Scan for the cell matching the given text and deliver its (X, Y) coordinate at center. 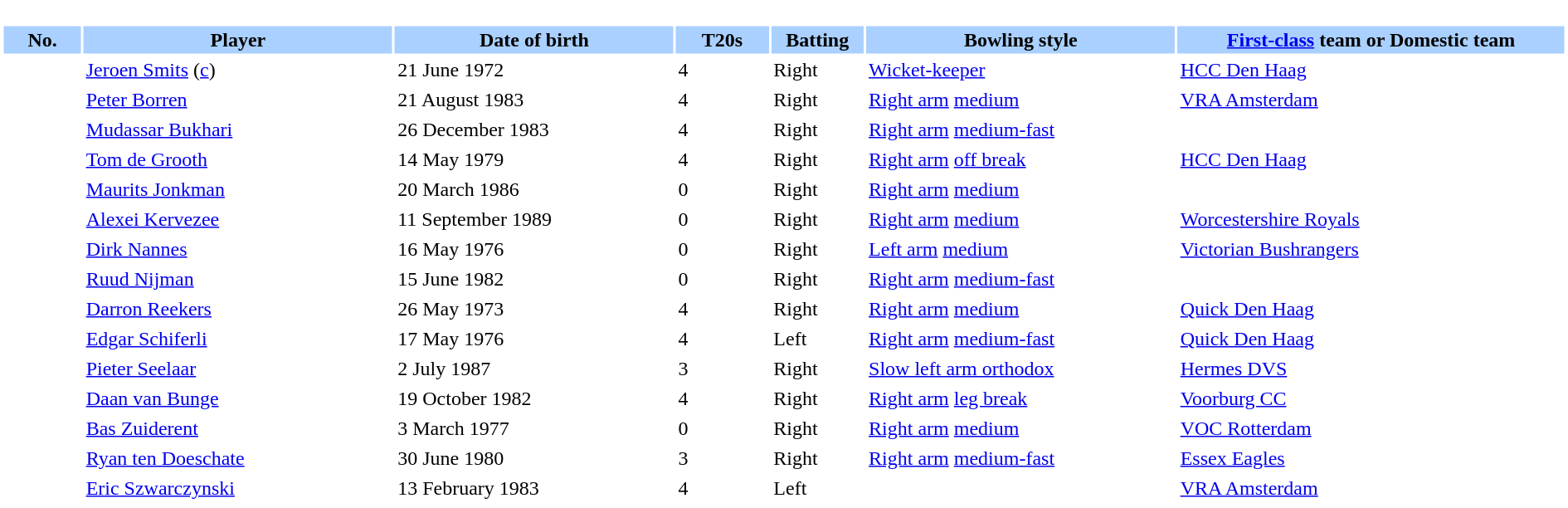
11 September 1989 (534, 219)
21 August 1983 (534, 100)
T20s (723, 40)
Bowling style (1020, 40)
Date of birth (534, 40)
30 June 1980 (534, 458)
Eric Szwarczynski (239, 488)
Worcestershire Royals (1371, 219)
15 June 1982 (534, 279)
First-class team or Domestic team (1371, 40)
Peter Borren (239, 100)
VOC Rotterdam (1371, 428)
Alexei Kervezee (239, 219)
21 June 1972 (534, 70)
Ryan ten Doeschate (239, 458)
Dirk Nannes (239, 249)
19 October 1982 (534, 398)
2 July 1987 (534, 369)
Right arm off break (1020, 159)
Left arm medium (1020, 249)
Darron Reekers (239, 309)
Bas Zuiderent (239, 428)
16 May 1976 (534, 249)
Essex Eagles (1371, 458)
Victorian Bushrangers (1371, 249)
Tom de Grooth (239, 159)
3 March 1977 (534, 428)
Slow left arm orthodox (1020, 369)
No. (41, 40)
26 December 1983 (534, 129)
Maurits Jonkman (239, 189)
Right arm leg break (1020, 398)
Mudassar Bukhari (239, 129)
26 May 1973 (534, 309)
Pieter Seelaar (239, 369)
Edgar Schiferli (239, 339)
Daan van Bunge (239, 398)
Player (239, 40)
14 May 1979 (534, 159)
17 May 1976 (534, 339)
Batting (817, 40)
20 March 1986 (534, 189)
Hermes DVS (1371, 369)
Ruud Nijman (239, 279)
13 February 1983 (534, 488)
Jeroen Smits (c) (239, 70)
Wicket-keeper (1020, 70)
Voorburg CC (1371, 398)
